For the text-containing cell, return its midpoint in [X, Y] coordinate format. 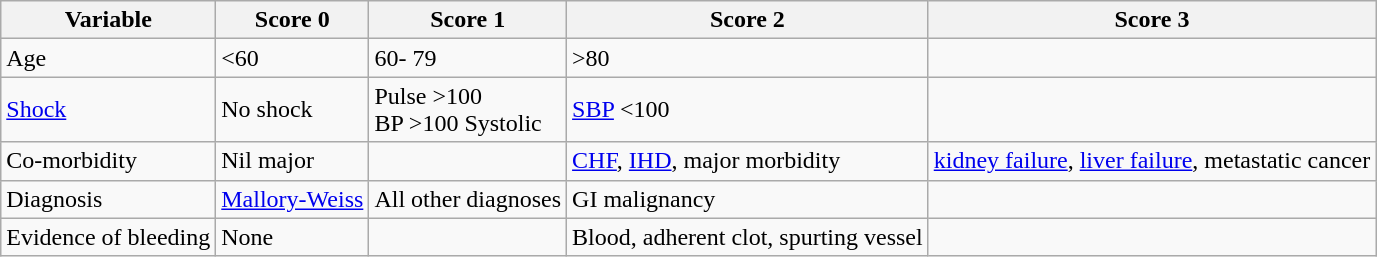
All other diagnoses [468, 199]
Evidence of bleeding [108, 237]
Age [108, 58]
Score 3 [1152, 20]
Variable [108, 20]
None [292, 237]
Co-morbidity [108, 161]
No shock [292, 110]
>80 [748, 58]
Score 0 [292, 20]
GI malignancy [748, 199]
Pulse >100BP >100 Systolic [468, 110]
60- 79 [468, 58]
Score 2 [748, 20]
Mallory-Weiss [292, 199]
Nil major [292, 161]
SBP <100 [748, 110]
<60 [292, 58]
Diagnosis [108, 199]
Score 1 [468, 20]
Shock [108, 110]
kidney failure, liver failure, metastatic cancer [1152, 161]
Blood, adherent clot, spurting vessel [748, 237]
CHF, IHD, major morbidity [748, 161]
